Capture the cell that displays the provided text and extract its [x, y] central coordinate. 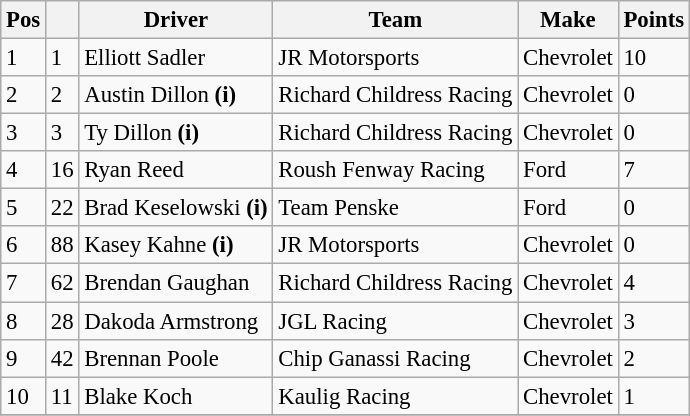
22 [62, 208]
Austin Dillon (i) [176, 95]
Ryan Reed [176, 170]
Pos [24, 20]
42 [62, 358]
Brad Keselowski (i) [176, 208]
6 [24, 245]
Points [654, 20]
9 [24, 358]
Dakoda Armstrong [176, 321]
Team Penske [396, 208]
Kasey Kahne (i) [176, 245]
Elliott Sadler [176, 58]
JGL Racing [396, 321]
Brennan Poole [176, 358]
11 [62, 396]
Blake Koch [176, 396]
28 [62, 321]
Make [568, 20]
88 [62, 245]
Roush Fenway Racing [396, 170]
Ty Dillon (i) [176, 133]
Kaulig Racing [396, 396]
16 [62, 170]
Driver [176, 20]
5 [24, 208]
8 [24, 321]
Team [396, 20]
Chip Ganassi Racing [396, 358]
62 [62, 283]
Brendan Gaughan [176, 283]
